From the cell containing the given text, extract its center point as (X, Y) coordinate. 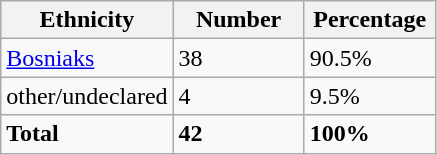
38 (238, 58)
Bosniaks (87, 58)
90.5% (370, 58)
Percentage (370, 20)
42 (238, 134)
9.5% (370, 96)
other/undeclared (87, 96)
4 (238, 96)
Number (238, 20)
100% (370, 134)
Ethnicity (87, 20)
Total (87, 134)
